Output the (x, y) coordinate of the center of the cell containing the given text.  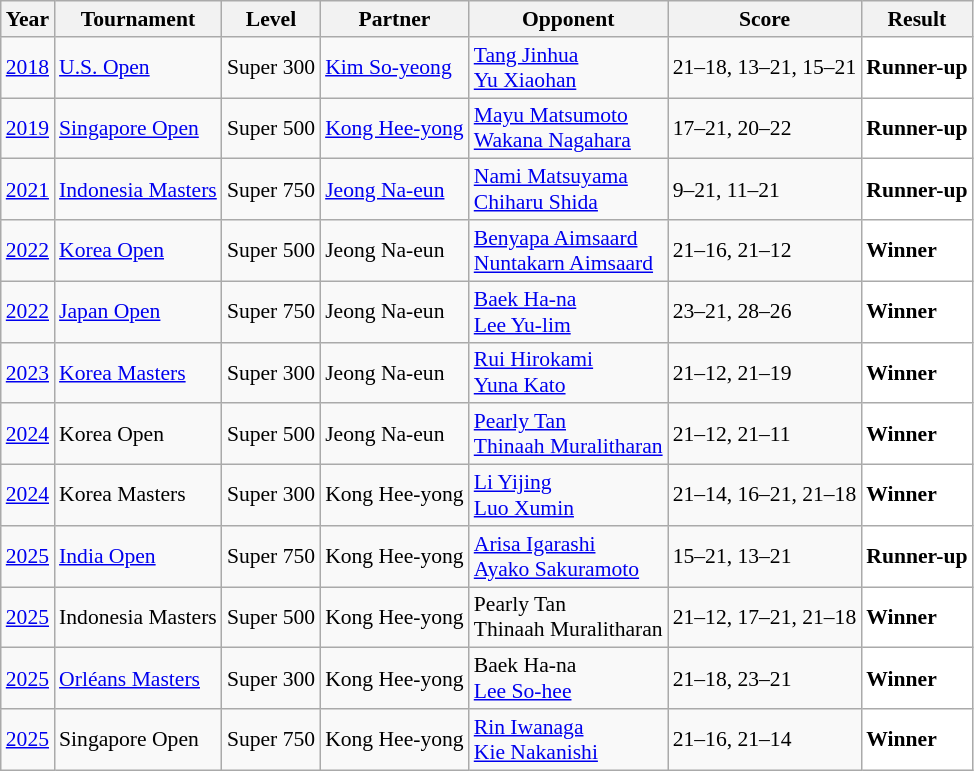
Kim So-yeong (394, 68)
21–14, 16–21, 21–18 (765, 496)
Rui Hirokami Yuna Kato (568, 372)
Nami Matsuyama Chiharu Shida (568, 190)
Tang Jinhua Yu Xiaohan (568, 68)
Japan Open (138, 312)
Baek Ha-na Lee Yu-lim (568, 312)
Benyapa Aimsaard Nuntakarn Aimsaard (568, 250)
2018 (28, 68)
Rin Iwanaga Kie Nakanishi (568, 740)
21–18, 23–21 (765, 678)
15–21, 13–21 (765, 556)
17–21, 20–22 (765, 128)
Opponent (568, 19)
Partner (394, 19)
2019 (28, 128)
Arisa Igarashi Ayako Sakuramoto (568, 556)
Level (271, 19)
21–16, 21–14 (765, 740)
21–12, 21–19 (765, 372)
Baek Ha-na Lee So-hee (568, 678)
2021 (28, 190)
21–18, 13–21, 15–21 (765, 68)
Score (765, 19)
Result (916, 19)
Li Yijing Luo Xumin (568, 496)
9–21, 11–21 (765, 190)
2023 (28, 372)
India Open (138, 556)
21–12, 17–21, 21–18 (765, 618)
21–12, 21–11 (765, 434)
21–16, 21–12 (765, 250)
Mayu Matsumoto Wakana Nagahara (568, 128)
U.S. Open (138, 68)
23–21, 28–26 (765, 312)
Tournament (138, 19)
Orléans Masters (138, 678)
Year (28, 19)
